Extract the (X, Y) coordinate from the center of the cell holding the provided text.  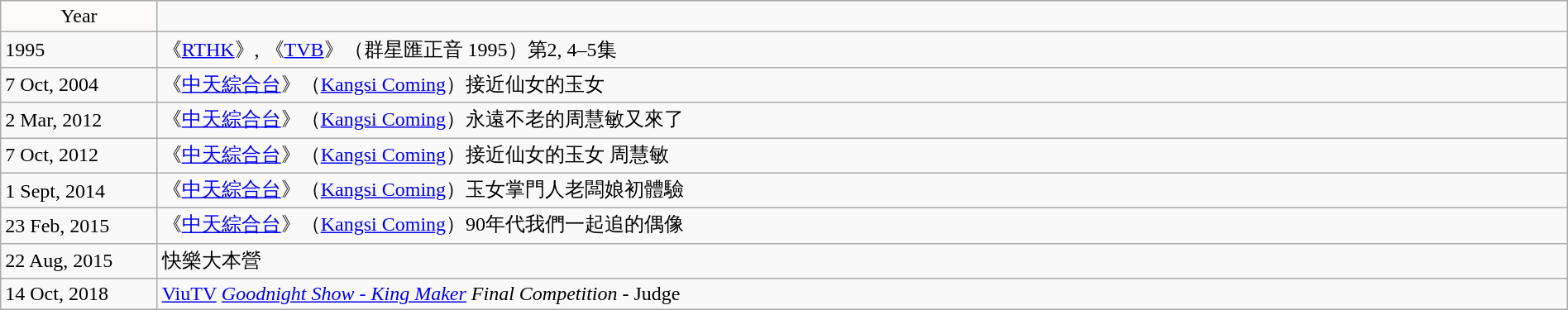
《中天綜合台》（Kangsi Coming）接近仙女的玉女 (862, 84)
7 Oct, 2012 (79, 155)
《中天綜合台》（Kangsi Coming）接近仙女的玉女 周慧敏 (862, 155)
ViuTV Goodnight Show - King Maker Final Competition - Judge (862, 294)
7 Oct, 2004 (79, 84)
《中天綜合台》（Kangsi Coming）玉女掌門人老闆娘初體驗 (862, 190)
2 Mar, 2012 (79, 121)
23 Feb, 2015 (79, 227)
《中天綜合台》（Kangsi Coming）永遠不老的周慧敏又來了 (862, 121)
1995 (79, 50)
Year (79, 17)
1 Sept, 2014 (79, 190)
快樂大本營 (862, 261)
22 Aug, 2015 (79, 261)
14 Oct, 2018 (79, 294)
《RTHK》, 《TVB》（群星匯正音 1995）第2, 4–5集 (862, 50)
《中天綜合台》（Kangsi Coming）90年代我們一起追的偶像 (862, 227)
